Pinpoint the cell where the given text exists, returning its [x, y] midpoint coordinate. 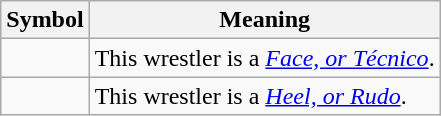
Symbol [45, 20]
Meaning [264, 20]
This wrestler is a Face, or Técnico. [264, 58]
This wrestler is a Heel, or Rudo. [264, 96]
